Output the [X, Y] coordinate of the center of the cell containing the given text.  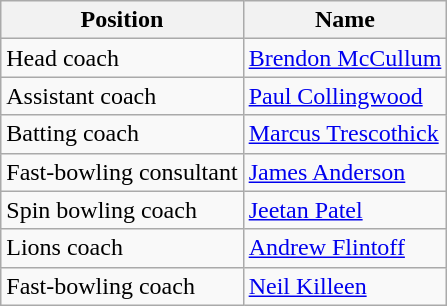
James Anderson [345, 172]
Paul Collingwood [345, 96]
Head coach [122, 58]
Marcus Trescothick [345, 134]
Jeetan Patel [345, 210]
Neil Killeen [345, 286]
Fast-bowling consultant [122, 172]
Batting coach [122, 134]
Andrew Flintoff [345, 248]
Position [122, 20]
Brendon McCullum [345, 58]
Assistant coach [122, 96]
Name [345, 20]
Spin bowling coach [122, 210]
Lions coach [122, 248]
Fast-bowling coach [122, 286]
